Pinpoint the cell where the given text exists, returning its [x, y] midpoint coordinate. 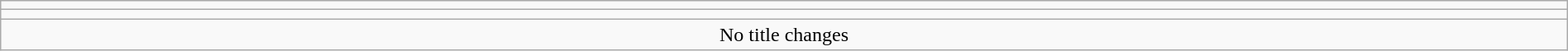
No title changes [784, 35]
